For the text-containing cell, return its midpoint in [X, Y] coordinate format. 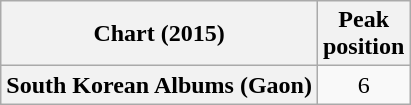
6 [363, 85]
South Korean Albums (Gaon) [160, 85]
Peakposition [363, 34]
Chart (2015) [160, 34]
